For the text-containing cell, return its midpoint in [x, y] coordinate format. 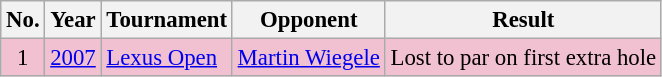
Tournament [166, 20]
No. [23, 20]
Result [523, 20]
Lexus Open [166, 58]
Martin Wiegele [308, 58]
2007 [73, 58]
Year [73, 20]
Opponent [308, 20]
Lost to par on first extra hole [523, 58]
1 [23, 58]
